Provide the (X, Y) coordinate of the cell's center where the given text is located.  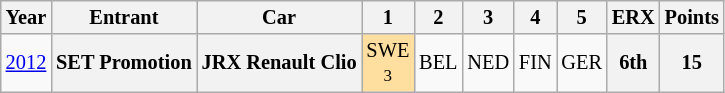
4 (536, 17)
BEL (438, 63)
JRX Renault Clio (280, 63)
6th (634, 63)
3 (488, 17)
15 (692, 63)
ERX (634, 17)
SET Promotion (124, 63)
5 (581, 17)
FIN (536, 63)
Car (280, 17)
Entrant (124, 17)
GER (581, 63)
NED (488, 63)
SWE3 (388, 63)
1 (388, 17)
Year (26, 17)
2012 (26, 63)
Points (692, 17)
2 (438, 17)
